Identify which cell holds the provided text, then report its (x, y) central coordinate. 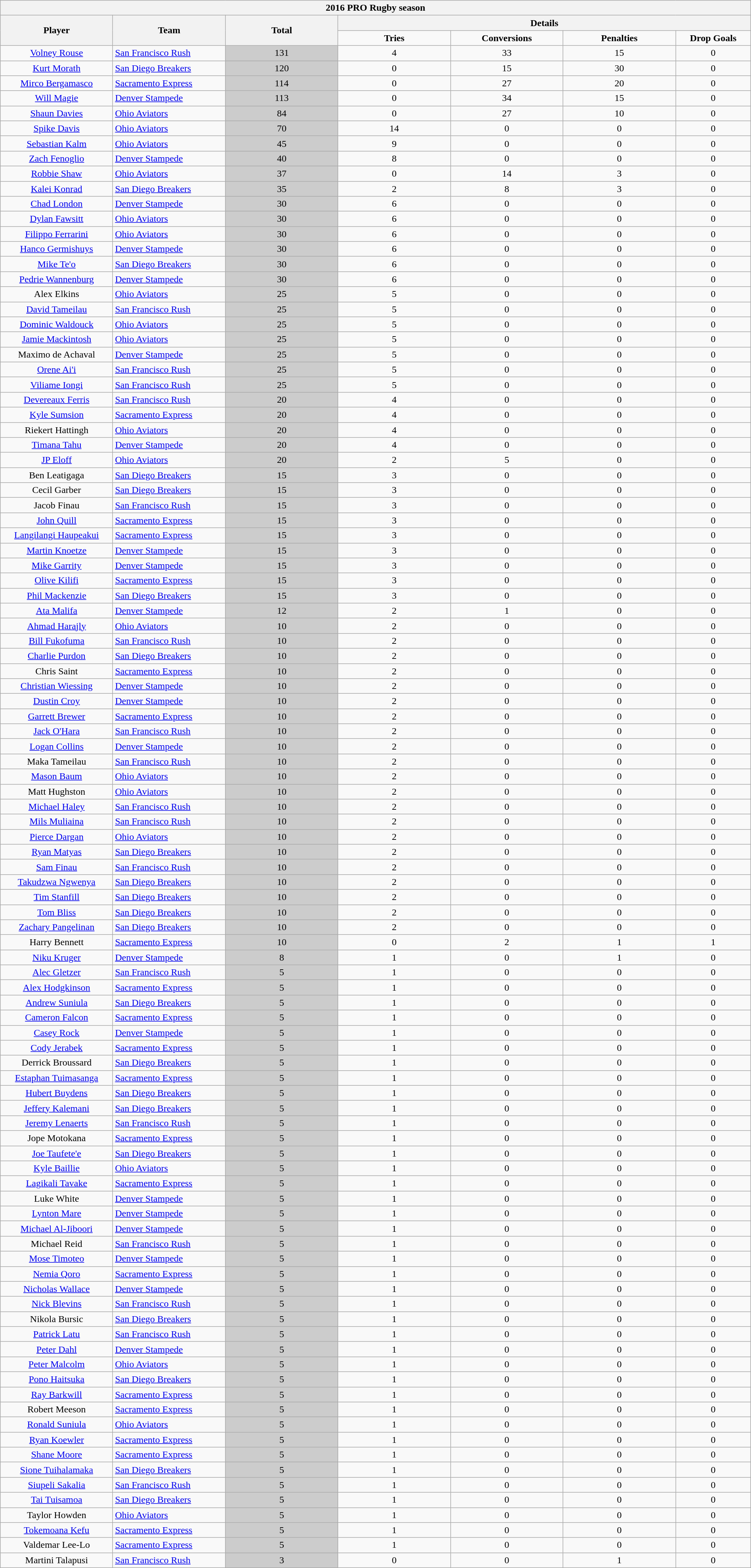
Tim Stanfill (57, 897)
2016 PRO Rugby season (375, 8)
Garrett Brewer (57, 716)
Penalties (619, 38)
Langilangi Haupeakui (57, 535)
Mike Garrity (57, 565)
Sam Finau (57, 867)
John Quill (57, 520)
David Tameilau (57, 309)
Hubert Buydens (57, 1093)
70 (282, 128)
Kalei Konrad (57, 189)
Peter Malcolm (57, 1364)
Team (169, 30)
84 (282, 113)
Michael Al-Jiboori (57, 1229)
120 (282, 68)
Takudzwa Ngwenya (57, 882)
Pono Haitsuka (57, 1379)
Conversions (507, 38)
Jacob Finau (57, 505)
Dustin Croy (57, 701)
Tries (394, 38)
Luke White (57, 1199)
Michael Haley (57, 807)
Harry Bennett (57, 942)
Olive Kilifi (57, 580)
Timana Tahu (57, 445)
Niku Kruger (57, 957)
Maximo de Achaval (57, 354)
Lynton Mare (57, 1214)
Sebastian Kalm (57, 143)
Casey Rock (57, 1033)
Ata Malifa (57, 611)
Kurt Morath (57, 68)
Mason Baum (57, 776)
40 (282, 158)
Joe Taufete'e (57, 1153)
Devereaux Ferris (57, 400)
Ryan Matyas (57, 852)
Jeffery Kalemani (57, 1108)
Cecil Garber (57, 490)
Nemia Qoro (57, 1274)
Pierce Dargan (57, 837)
Nick Blevins (57, 1304)
12 (282, 611)
Christian Wiessing (57, 686)
Estaphan Tuimasanga (57, 1078)
35 (282, 189)
Mirco Bergamasco (57, 83)
Matt Hughston (57, 792)
Maka Tameilau (57, 761)
Drop Goals (713, 38)
Kyle Baillie (57, 1168)
Sione Tuihalamaka (57, 1470)
9 (394, 143)
Bill Fukofuma (57, 641)
Siupeli Sakalia (57, 1485)
Robert Meeson (57, 1410)
Viliame Iongi (57, 384)
Nicholas Wallace (57, 1289)
37 (282, 173)
Cameron Falcon (57, 1018)
Andrew Suniula (57, 1003)
Filippo Ferrarini (57, 234)
131 (282, 53)
Shane Moore (57, 1455)
Volney Rouse (57, 53)
Tokemoana Kefu (57, 1530)
Martini Talapusi (57, 1560)
Zach Fenoglio (57, 158)
Taylor Howden (57, 1515)
Spike Davis (57, 128)
Cody Jerabek (57, 1048)
Phil Mackenzie (57, 596)
Riekert Hattingh (57, 430)
Jeremy Lenaerts (57, 1123)
Logan Collins (57, 746)
Kyle Sumsion (57, 415)
Lagikali Tavake (57, 1184)
Chad London (57, 204)
Charlie Purdon (57, 656)
Jamie Mackintosh (57, 339)
Total (282, 30)
Dylan Fawsitt (57, 219)
Nikola Bursic (57, 1319)
113 (282, 98)
Ryan Koewler (57, 1440)
Ahmad Harajly (57, 626)
Ben Leatigaga (57, 475)
Zachary Pangelinan (57, 927)
Tom Bliss (57, 912)
Jack O'Hara (57, 731)
Alex Hodgkinson (57, 988)
Will Magie (57, 98)
Ray Barkwill (57, 1394)
Patrick Latu (57, 1334)
Alec Gletzer (57, 972)
114 (282, 83)
Ronald Suniula (57, 1425)
Dominic Waldouck (57, 324)
Details (544, 23)
Mils Muliaina (57, 822)
Mike Te'o (57, 264)
Player (57, 30)
Martin Knoetze (57, 550)
33 (507, 53)
45 (282, 143)
Hanco Germishuys (57, 249)
Mose Timoteo (57, 1259)
Pedrie Wannenburg (57, 279)
Orene Ai'i (57, 369)
Alex Elkins (57, 294)
Michael Reid (57, 1244)
JP Eloff (57, 460)
Chris Saint (57, 671)
Robbie Shaw (57, 173)
Derrick Broussard (57, 1063)
Shaun Davies (57, 113)
Valdemar Lee-Lo (57, 1545)
Tai Tuisamoa (57, 1500)
Jope Motokana (57, 1138)
Peter Dahl (57, 1349)
34 (507, 98)
